Output the [X, Y] coordinate of the center of the cell containing the given text.  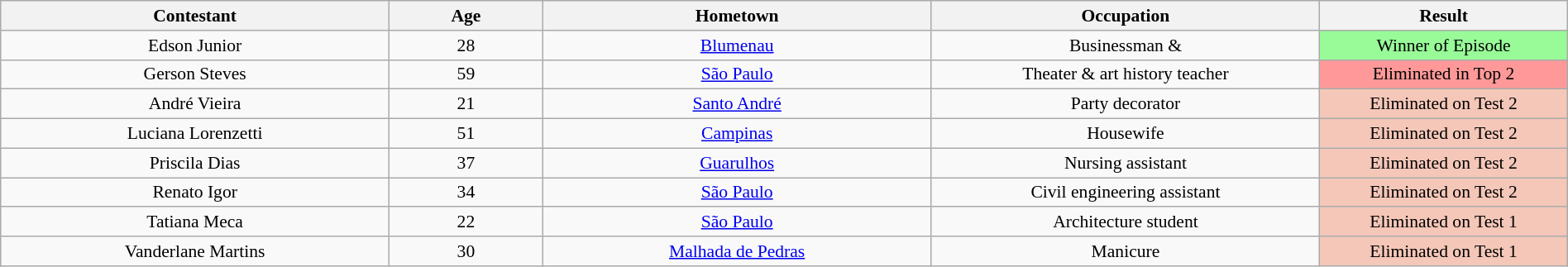
Age [466, 16]
Architecture student [1126, 222]
30 [466, 251]
Blumenau [737, 45]
Vanderlane Martins [195, 251]
Nursing assistant [1126, 163]
Theater & art history teacher [1126, 74]
Eliminated in Top 2 [1444, 74]
Tatiana Meca [195, 222]
37 [466, 163]
Gerson Steves [195, 74]
Edson Junior [195, 45]
Priscila Dias [195, 163]
34 [466, 193]
21 [466, 104]
Contestant [195, 16]
Civil engineering assistant [1126, 193]
Manicure [1126, 251]
22 [466, 222]
51 [466, 134]
Renato Igor [195, 193]
Luciana Lorenzetti [195, 134]
Result [1444, 16]
Santo André [737, 104]
Occupation [1126, 16]
Malhada de Pedras [737, 251]
Guarulhos [737, 163]
59 [466, 74]
Businessman & [1126, 45]
Party decorator [1126, 104]
André Vieira [195, 104]
Hometown [737, 16]
Housewife [1126, 134]
Winner of Episode [1444, 45]
28 [466, 45]
Campinas [737, 134]
